From the cell containing the given text, extract its center point as (x, y) coordinate. 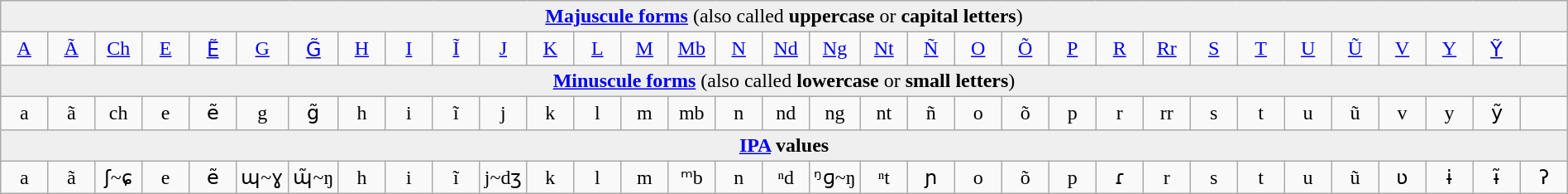
Majuscule forms (also called uppercase or capital letters) (784, 17)
O (978, 49)
I (409, 49)
Minuscule forms (also called lowercase or small letters) (784, 80)
nd (786, 113)
ʔ (1543, 177)
ɾ (1120, 177)
ᵑɡ~ŋ (835, 177)
ɰ̃~ŋ (313, 177)
S (1214, 49)
j~dʒ (503, 177)
mb (691, 113)
ʋ (1403, 177)
Ñ (931, 49)
g̃ (313, 113)
Ũ (1355, 49)
Mb (691, 49)
Ch (119, 49)
ỹ (1497, 113)
ⁿt (883, 177)
Y (1449, 49)
V (1403, 49)
Ng (835, 49)
nt (883, 113)
j (503, 113)
A (25, 49)
Ỹ (1497, 49)
rr (1166, 113)
P (1072, 49)
R (1120, 49)
y (1449, 113)
T (1260, 49)
Nt (883, 49)
ɨ (1449, 177)
Rr (1166, 49)
IPA values (784, 145)
G (263, 49)
E (165, 49)
Õ (1025, 49)
G̃ (313, 49)
N (739, 49)
ⁿd (786, 177)
ʃ~ɕ (119, 177)
ɲ (931, 177)
Nd (786, 49)
ɨ̃ (1497, 177)
U (1308, 49)
ng (835, 113)
ñ (931, 113)
Ẽ (213, 49)
M (645, 49)
ɰ~ɣ (263, 177)
Ĩ (457, 49)
ch (119, 113)
v (1403, 113)
K (551, 49)
L (597, 49)
g (263, 113)
ᵐb (691, 177)
Ã (71, 49)
H (362, 49)
J (503, 49)
